Return [X, Y] of the center of cell containing provided text 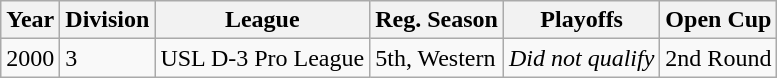
Division [108, 20]
USL D-3 Pro League [262, 58]
5th, Western [437, 58]
Reg. Season [437, 20]
Did not qualify [581, 58]
Playoffs [581, 20]
Open Cup [718, 20]
Year [30, 20]
3 [108, 58]
2nd Round [718, 58]
2000 [30, 58]
League [262, 20]
